Provide the [x, y] coordinate of the cell's center where the given text is located.  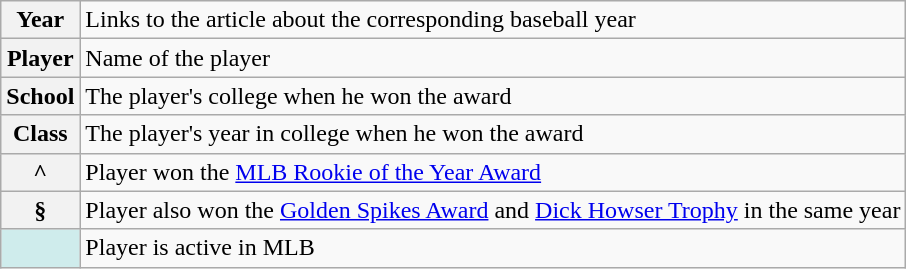
Player also won the Golden Spikes Award and Dick Howser Trophy in the same year [493, 210]
The player's year in college when he won the award [493, 134]
Player won the MLB Rookie of the Year Award [493, 172]
Player is active in MLB [493, 248]
Year [40, 20]
The player's college when he won the award [493, 96]
^ [40, 172]
Name of the player [493, 58]
Links to the article about the corresponding baseball year [493, 20]
Class [40, 134]
Player [40, 58]
§ [40, 210]
School [40, 96]
